From the cell containing the given text, extract its center point as (x, y) coordinate. 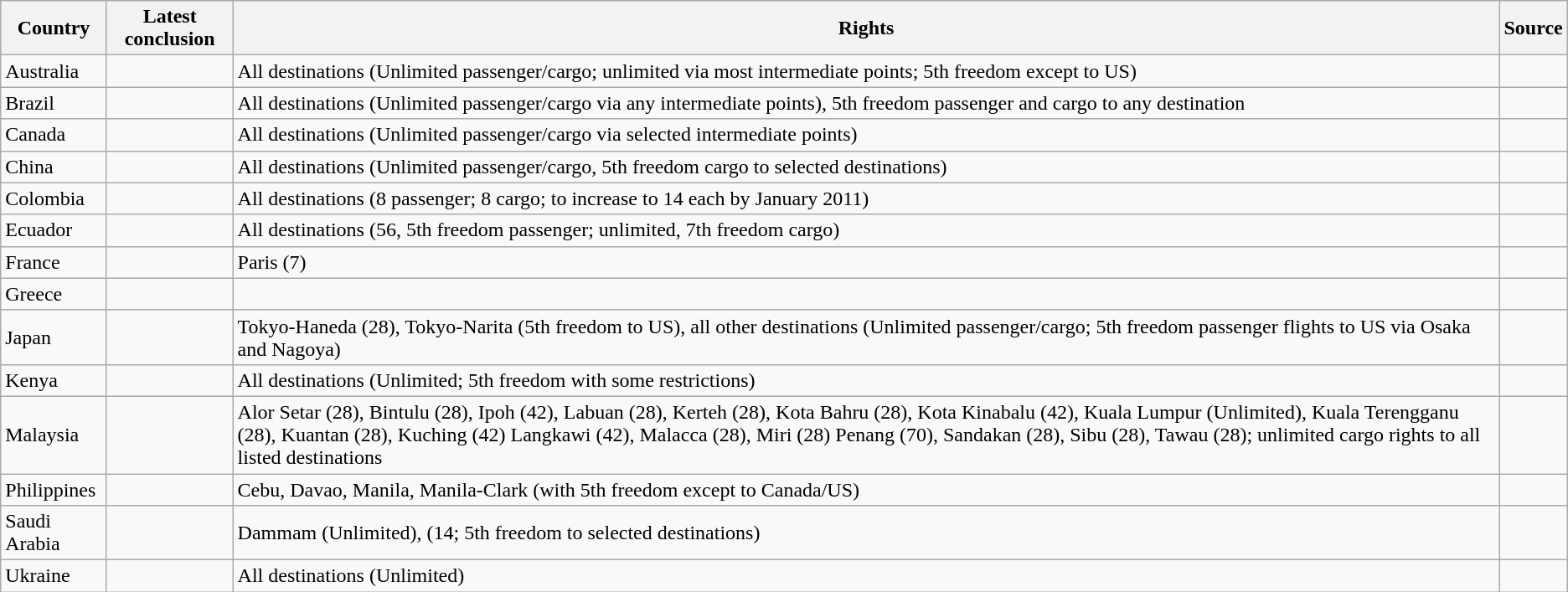
All destinations (8 passenger; 8 cargo; to increase to 14 each by January 2011) (866, 198)
All destinations (Unlimited passenger/cargo via selected intermediate points) (866, 135)
China (54, 167)
All destinations (56, 5th freedom passenger; unlimited, 7th freedom cargo) (866, 230)
Colombia (54, 198)
France (54, 262)
Japan (54, 337)
Rights (866, 28)
Cebu, Davao, Manila, Manila-Clark (with 5th freedom except to Canada/US) (866, 490)
Source (1533, 28)
All destinations (Unlimited passenger/cargo; unlimited via most intermediate points; 5th freedom except to US) (866, 71)
Philippines (54, 490)
Ecuador (54, 230)
Malaysia (54, 435)
Greece (54, 294)
Latest conclusion (169, 28)
Saudi Arabia (54, 533)
All destinations (Unlimited passenger/cargo, 5th freedom cargo to selected destinations) (866, 167)
All destinations (Unlimited; 5th freedom with some restrictions) (866, 380)
Kenya (54, 380)
Canada (54, 135)
All destinations (Unlimited passenger/cargo via any intermediate points), 5th freedom passenger and cargo to any destination (866, 103)
Brazil (54, 103)
Australia (54, 71)
All destinations (Unlimited) (866, 576)
Ukraine (54, 576)
Dammam (Unlimited), (14; 5th freedom to selected destinations) (866, 533)
Country (54, 28)
Paris (7) (866, 262)
